From the cell containing the given text, extract its center point as (x, y) coordinate. 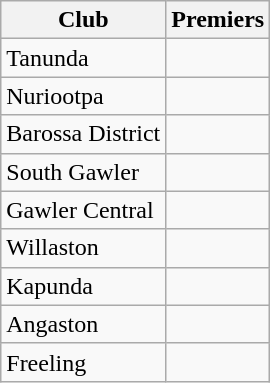
Freeling (84, 362)
Willaston (84, 248)
Gawler Central (84, 210)
Angaston (84, 324)
Tanunda (84, 58)
Nuriootpa (84, 96)
Kapunda (84, 286)
Premiers (218, 20)
Barossa District (84, 134)
Club (84, 20)
South Gawler (84, 172)
